Extract the (X, Y) coordinate from the center of the cell holding the provided text.  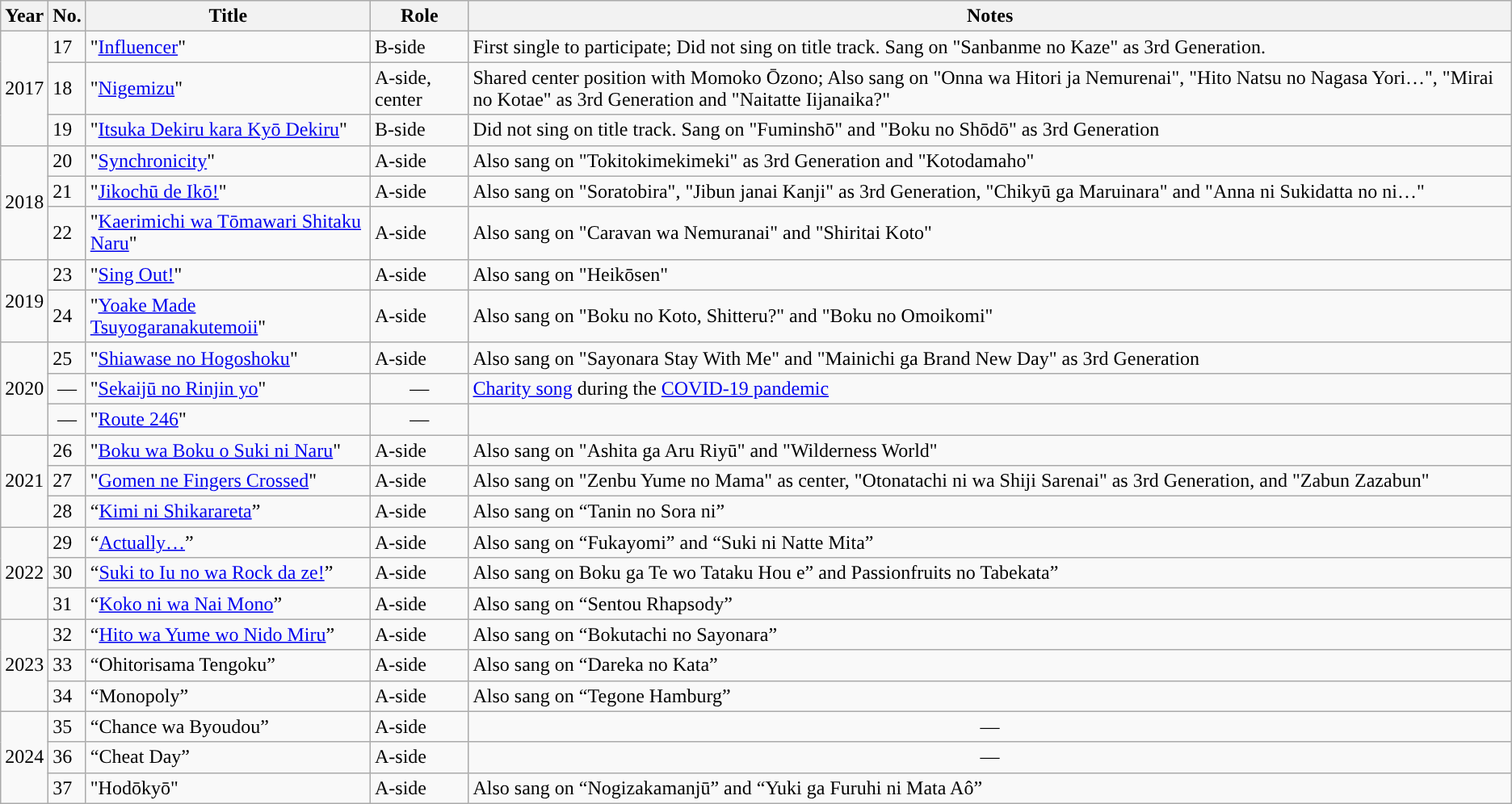
Also sang on "Zenbu Yume no Mama" as center, "Otonatachi ni wa Shiji Sarenai" as 3rd Generation, and "Zabun Zazabun" (990, 481)
34 (67, 696)
“Ohitorisama Tengoku” (228, 665)
32 (67, 634)
No. (67, 16)
24 (67, 316)
"Influencer" (228, 47)
Also sang on “Bokutachi no Sayonara” (990, 634)
2024 (24, 757)
“Chance wa Byoudou” (228, 727)
"Synchronicity" (228, 161)
23 (67, 274)
Role (420, 16)
“Cheat Day” (228, 757)
"Hodōkyō" (228, 788)
Title (228, 16)
Also sang on Boku ga Te wo Tataku Hou e” and Passionfruits no Tabekata” (990, 573)
Also sang on "Soratobira", "Jibun janai Kanji" as 3rd Generation, "Chikyū ga Maruinara" and "Anna ni Sukidatta no ni…" (990, 191)
"Sing Out!" (228, 274)
33 (67, 665)
Also sang on "Boku no Koto, Shitteru?" and "Boku no Omoikomi" (990, 316)
21 (67, 191)
Also sang on “Sentou Rhapsody” (990, 604)
2022 (24, 573)
"Yoake Made Tsuyogaranakutemoii" (228, 316)
28 (67, 512)
"Boku wa Boku o Suki ni Naru" (228, 450)
Also sang on “Fukayomi” and “Suki ni Natte Mita” (990, 542)
20 (67, 161)
“Koko ni wa Nai Mono” (228, 604)
25 (67, 358)
First single to participate; Did not sing on title track. Sang on "Sanbanme no Kaze" as 3rd Generation. (990, 47)
Also sang on "Ashita ga Aru Riyū" and "Wilderness World" (990, 450)
35 (67, 727)
"Route 246" (228, 419)
“Monopoly” (228, 696)
Year (24, 16)
“Kimi ni Shikarareta” (228, 512)
Charity song during the COVID-19 pandemic (990, 388)
31 (67, 604)
Did not sing on title track. Sang on "Fuminshō" and "Boku no Shōdō" as 3rd Generation (990, 130)
"Kaerimichi wa Tōmawari Shitaku Naru" (228, 232)
Also sang on “Tegone Hamburg” (990, 696)
2021 (24, 480)
30 (67, 573)
17 (67, 47)
“Actually…” (228, 542)
27 (67, 481)
Also sang on "Tokitokimekimeki" as 3rd Generation and "Kotodamaho" (990, 161)
"Nigemizu" (228, 89)
"Shiawase no Hogoshoku" (228, 358)
Also sang on “Nogizakamanjū” and “Yuki ga Furuhi ni Mata Aô” (990, 788)
29 (67, 542)
36 (67, 757)
22 (67, 232)
2018 (24, 202)
Also sang on "Sayonara Stay With Me" and "Mainichi ga Brand New Day" as 3rd Generation (990, 358)
26 (67, 450)
“Hito wa Yume wo Nido Miru” (228, 634)
18 (67, 89)
“Suki to Iu no wa Rock da ze!” (228, 573)
37 (67, 788)
2017 (24, 89)
Also sang on “Dareka no Kata” (990, 665)
Also sang on "Caravan wa Nemuranai" and "Shiritai Koto" (990, 232)
2023 (24, 665)
2020 (24, 388)
"Sekaijū no Rinjin yo" (228, 388)
Notes (990, 16)
"Gomen ne Fingers Crossed" (228, 481)
Also sang on "Heikōsen" (990, 274)
"Jikochū de Ikō!" (228, 191)
A-side, center (420, 89)
19 (67, 130)
2019 (24, 300)
"Itsuka Dekiru kara Kyō Dekiru" (228, 130)
Also sang on “Tanin no Sora ni” (990, 512)
